Find where the given text appears and provide that cell's center as (X, Y) coordinate. 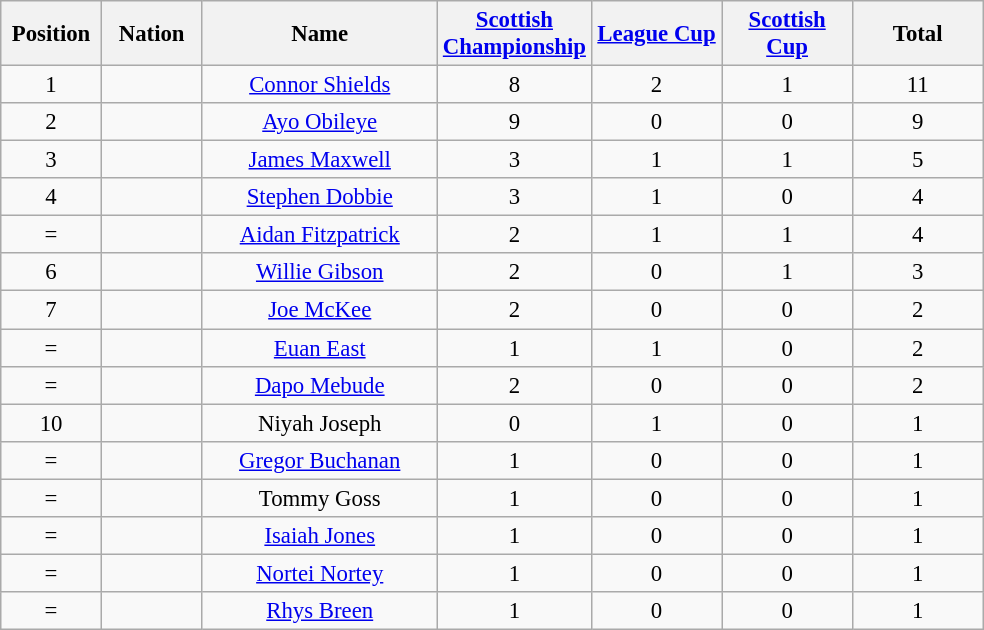
Stephen Dobbie (320, 197)
7 (52, 310)
Scottish Cup (788, 34)
8 (515, 85)
Rhys Breen (320, 611)
10 (52, 423)
Position (52, 34)
Dapo Mebude (320, 385)
Willie Gibson (320, 273)
Scottish Championship (515, 34)
Nortei Nortey (320, 573)
Joe McKee (320, 310)
5 (918, 160)
Tommy Goss (320, 498)
Niyah Joseph (320, 423)
Connor Shields (320, 85)
Isaiah Jones (320, 536)
Gregor Buchanan (320, 460)
11 (918, 85)
League Cup (656, 34)
Ayo Obileye (320, 122)
Euan East (320, 348)
Name (320, 34)
Nation (152, 34)
Total (918, 34)
Aidan Fitzpatrick (320, 235)
6 (52, 273)
James Maxwell (320, 160)
